Pinpoint the cell where the given text exists, returning its (X, Y) midpoint coordinate. 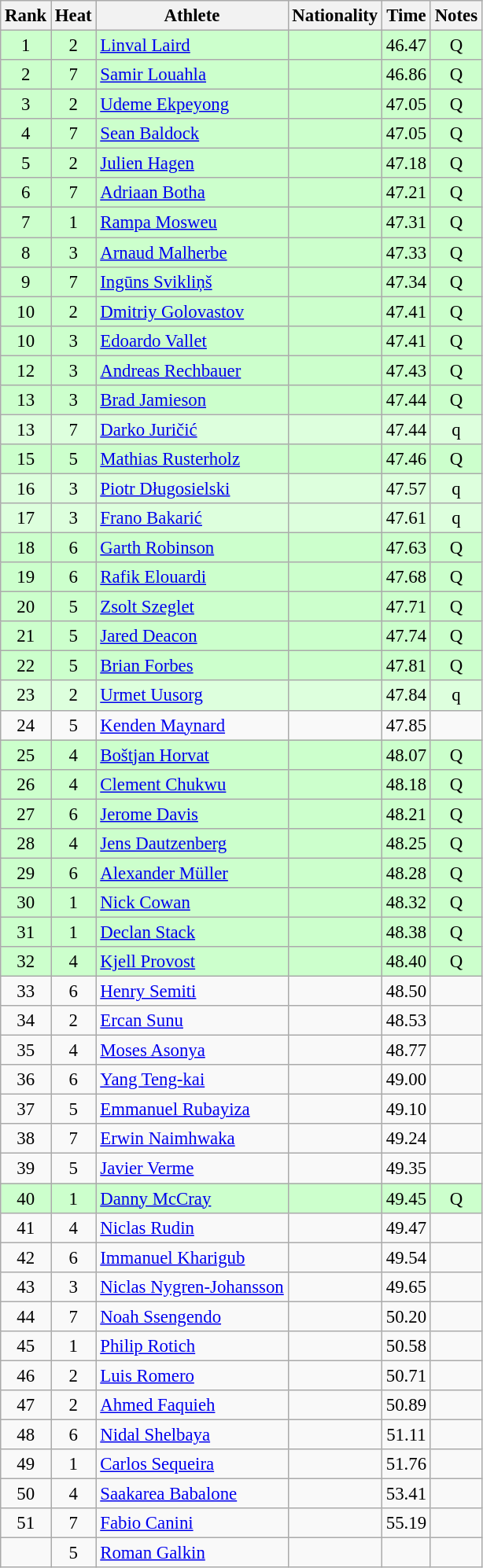
Nick Cowan (192, 903)
49.47 (407, 1228)
Rampa Mosweu (192, 223)
Philip Rotich (192, 1346)
Notes (456, 16)
Arnaud Malherbe (192, 252)
48.28 (407, 873)
47.46 (407, 459)
48.53 (407, 1021)
Moses Asonya (192, 1051)
40 (26, 1198)
47.18 (407, 164)
51.11 (407, 1434)
47.34 (407, 282)
47.21 (407, 193)
48.25 (407, 844)
43 (26, 1286)
48.40 (407, 962)
Garth Robinson (192, 548)
20 (26, 607)
47.57 (407, 488)
46 (26, 1375)
48.50 (407, 992)
48.21 (407, 814)
46.47 (407, 46)
44 (26, 1316)
37 (26, 1110)
49 (26, 1464)
51.76 (407, 1464)
47.74 (407, 636)
31 (26, 932)
25 (26, 755)
Jared Deacon (192, 636)
50.89 (407, 1405)
Clement Chukwu (192, 784)
18 (26, 548)
Alexander Müller (192, 873)
Urmet Uusorg (192, 696)
Carlos Sequeira (192, 1464)
Danny McCray (192, 1198)
47 (26, 1405)
16 (26, 488)
Julien Hagen (192, 164)
47.85 (407, 725)
38 (26, 1139)
Luis Romero (192, 1375)
Nidal Shelbaya (192, 1434)
48.07 (407, 755)
48.38 (407, 932)
Kjell Provost (192, 962)
36 (26, 1080)
Niclas Rudin (192, 1228)
49.65 (407, 1286)
Andreas Rechbauer (192, 370)
50.58 (407, 1346)
Boštjan Horvat (192, 755)
50 (26, 1494)
Rank (26, 16)
28 (26, 844)
Udeme Ekpeyong (192, 105)
Ingūns Svikliņš (192, 282)
53.41 (407, 1494)
Sean Baldock (192, 134)
Darko Juričić (192, 429)
49.35 (407, 1169)
Rafik Elouardi (192, 577)
15 (26, 459)
27 (26, 814)
35 (26, 1051)
Ahmed Faquieh (192, 1405)
41 (26, 1228)
47.43 (407, 370)
Fabio Canini (192, 1523)
Athlete (192, 16)
47.71 (407, 607)
Mathias Rusterholz (192, 459)
Roman Galkin (192, 1553)
22 (26, 666)
9 (26, 282)
Noah Ssengendo (192, 1316)
42 (26, 1257)
Erwin Naimhwaka (192, 1139)
33 (26, 992)
Frano Bakarić (192, 518)
12 (26, 370)
49.24 (407, 1139)
17 (26, 518)
47.61 (407, 518)
50.20 (407, 1316)
47.81 (407, 666)
26 (26, 784)
Saakarea Babalone (192, 1494)
51 (26, 1523)
Niclas Nygren-Johansson (192, 1286)
8 (26, 252)
Yang Teng-kai (192, 1080)
Kenden Maynard (192, 725)
48.18 (407, 784)
Nationality (335, 16)
47.63 (407, 548)
Ercan Sunu (192, 1021)
24 (26, 725)
48.32 (407, 903)
Jens Dautzenberg (192, 844)
Henry Semiti (192, 992)
47.31 (407, 223)
47.33 (407, 252)
Jerome Davis (192, 814)
Immanuel Kharigub (192, 1257)
23 (26, 696)
Edoardo Vallet (192, 340)
Samir Louahla (192, 75)
Heat (74, 16)
Linval Laird (192, 46)
49.54 (407, 1257)
Declan Stack (192, 932)
49.10 (407, 1110)
47.68 (407, 577)
Dmitriy Golovastov (192, 311)
Zsolt Szeglet (192, 607)
32 (26, 962)
29 (26, 873)
55.19 (407, 1523)
47.84 (407, 696)
Brad Jamieson (192, 400)
49.00 (407, 1080)
Piotr Długosielski (192, 488)
19 (26, 577)
Javier Verme (192, 1169)
21 (26, 636)
48 (26, 1434)
Time (407, 16)
45 (26, 1346)
48.77 (407, 1051)
Emmanuel Rubayiza (192, 1110)
34 (26, 1021)
30 (26, 903)
Brian Forbes (192, 666)
39 (26, 1169)
50.71 (407, 1375)
49.45 (407, 1198)
46.86 (407, 75)
Adriaan Botha (192, 193)
